Identify which cell holds the provided text, then report its (x, y) central coordinate. 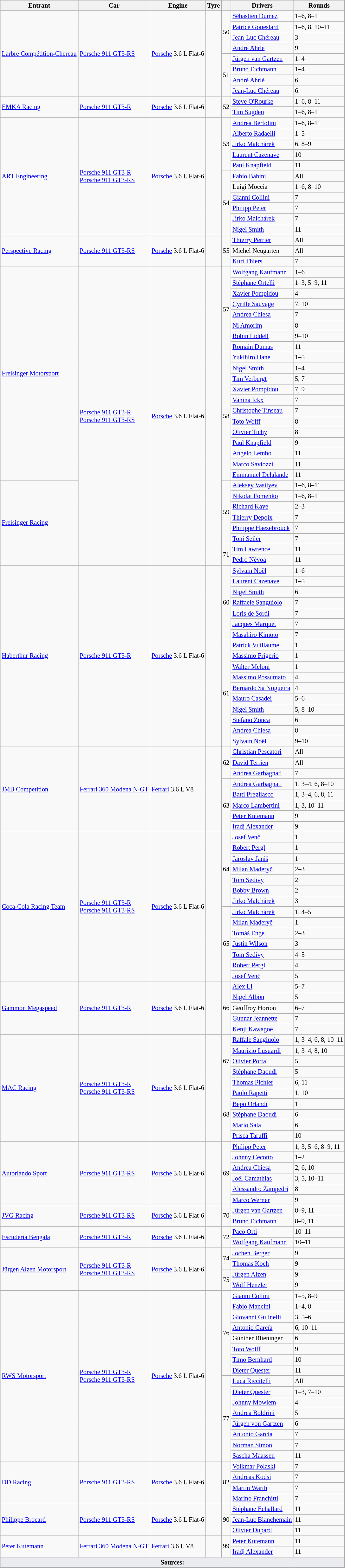
Massimo Frigerio (262, 656)
64 (226, 869)
ART Engineering (39, 176)
Giovanni Gulinelli (262, 1317)
7, 9 (319, 389)
90 (226, 1520)
Kurt Thiers (262, 261)
3, 5–6 (319, 1317)
Vanina Ickx (262, 400)
4–5 (319, 955)
Luca Riccitelli (262, 1381)
Rounds (319, 5)
Andreas Kodsi (262, 1477)
6, 8–9 (319, 144)
Günther Blieninger (262, 1338)
Aleksey Vasilyev (262, 485)
Coca-Cola Racing Team (39, 907)
Toni Seiler (262, 539)
Maurizio Lusuardi (262, 1051)
Entrant (39, 5)
Marco Lambertini (262, 805)
1, 3–4, 8, 10 (319, 1051)
Batti Pregliasco (262, 795)
Bernardo Sá Nogueira (262, 688)
5, 7 (319, 379)
63 (226, 805)
Thierry Perrier (262, 240)
Geoffroy Horion (262, 1008)
Bobby Brown (262, 891)
53 (226, 144)
68 (226, 1114)
Walter Meloni (262, 667)
Tyre (213, 5)
Massimo Possumato (262, 677)
Marco Werner (262, 1200)
5–7 (319, 987)
Paco Orti (262, 1232)
Volkmar Polaski (262, 1466)
Jürgen Alzen (262, 1274)
1, 3–4, 6, 8–10 (319, 784)
66 (226, 1008)
Mario Sala (262, 1125)
Yukihiro Hane (262, 357)
Justin Wilson (262, 944)
Alex Li (262, 987)
David Terrien (262, 763)
Olivier Porta (262, 1061)
58 (226, 416)
Philippe Haezebrouck (262, 528)
Autorlando Sport (39, 1173)
Engine (178, 5)
1–6, 8, 10–11 (319, 27)
Jürgen von Gartzen (262, 1424)
Raffaele Sanguiolo (262, 603)
Nikolai Fomenko (262, 496)
Johnny Mowlem (262, 1402)
Stefano Zonca (262, 720)
Ni Amorim (262, 325)
Perspective Racing (39, 251)
62 (226, 762)
72 (226, 1237)
65 (226, 944)
Freisinger Racing (39, 523)
DD Racing (39, 1482)
50 (226, 32)
1–3, 5–9, 11 (319, 283)
99 (226, 1546)
82 (226, 1482)
EMKA Racing (39, 106)
7, 10 (319, 304)
3, 5, 10–11 (319, 1179)
Thomas Koch (262, 1264)
Joël Camathias (262, 1179)
Romain Dumas (262, 347)
76 (226, 1333)
Prisca Taruffi (262, 1136)
77 (226, 1418)
Paolo Rapetti (262, 1093)
Robin Liddell (262, 336)
Escuderia Bengala (39, 1237)
1, 3, 10–11 (319, 805)
Sources: (172, 1562)
Raffale Sangiuolo (262, 1040)
1, 10 (319, 1093)
52 (226, 106)
RWS Motorsport (39, 1376)
MAC Racing (39, 1088)
6–7 (319, 1008)
Olivier Dupard (262, 1530)
Alessandro Zampedri (262, 1189)
Car (114, 5)
Norman Simon (262, 1445)
6, 10–11 (319, 1328)
59 (226, 512)
Jacques Marquet (262, 624)
Steve O'Rourke (262, 101)
Kenji Kawagoe (262, 1029)
Luigi Moccia (262, 187)
Gunnar Jeannette (262, 1019)
5, 8–10 (319, 709)
1–4, 8 (319, 1306)
Haberthur Racing (39, 656)
Christian Pescatori (262, 752)
1, 3–4, 6, 8, 11 (319, 795)
Tim Sugden (262, 112)
55 (226, 251)
Fabio Babini (262, 176)
Thomas Pichler (262, 1083)
Freisinger Motorsport (39, 373)
1–6, 8–10 (319, 187)
54 (226, 203)
Andrea Boldrini (262, 1413)
JMB Competition (39, 789)
Masahiro Kimoto (262, 635)
JVG Racing (39, 1216)
Philippe Brocard (39, 1520)
Sébastien Dumez (262, 16)
Andrea Bertolini (262, 123)
Loris de Sordi (262, 613)
Wolf Henzler (262, 1285)
1–2 (319, 1157)
Olivier Tichy (262, 432)
71 (226, 554)
Nigel Albon (262, 997)
Angelo Lembo (262, 453)
Richard Kaye (262, 507)
75 (226, 1279)
Tomáš Enge (262, 933)
70 (226, 1216)
Jean-Luc Blanchemain (262, 1520)
Jürgen Alzen Motorsport (39, 1269)
74 (226, 1258)
Jaroslav Janiš (262, 859)
Martin Warth (262, 1488)
Jochen Berger (262, 1253)
60 (226, 603)
Alberto Radaelli (262, 133)
51 (226, 75)
Fabio Mancini (262, 1306)
Sascha Maassen (262, 1456)
Thierry Depoix (262, 517)
1, 3, 5–6, 8–9, 11 (319, 1147)
Cyrille Sauvage (262, 304)
Patrice Goueslard (262, 27)
Tim Verbergt (262, 379)
Pedro Névoa (262, 560)
Johnny Cecotto (262, 1157)
5–6 (319, 699)
Timo Bernhard (262, 1360)
1–5, 8–9 (319, 1296)
57 (226, 309)
1–3, 7–10 (319, 1392)
Gammon Megaspeed (39, 1008)
67 (226, 1061)
Marino Franchitti (262, 1498)
Patrick Vuillaume (262, 645)
Larbre Compétition-Chereau (39, 53)
Emmanuel Delalande (262, 475)
2, 6, 10 (319, 1168)
Stéphane Echallard (262, 1509)
6, 11 (319, 1083)
61 (226, 693)
Tim Lawrence (262, 549)
Stéphane Ortelli (262, 283)
Christophe Tinseau (262, 411)
69 (226, 1173)
Michel Neugarten (262, 251)
Bepo Orlandi (262, 1104)
Marco Saviozzi (262, 464)
1, 4–5 (319, 912)
Drivers (262, 5)
Mauro Casadei (262, 699)
1, 3–4, 6, 8, 10–11 (319, 1040)
